Pinpoint the cell where the given text exists, returning its [x, y] midpoint coordinate. 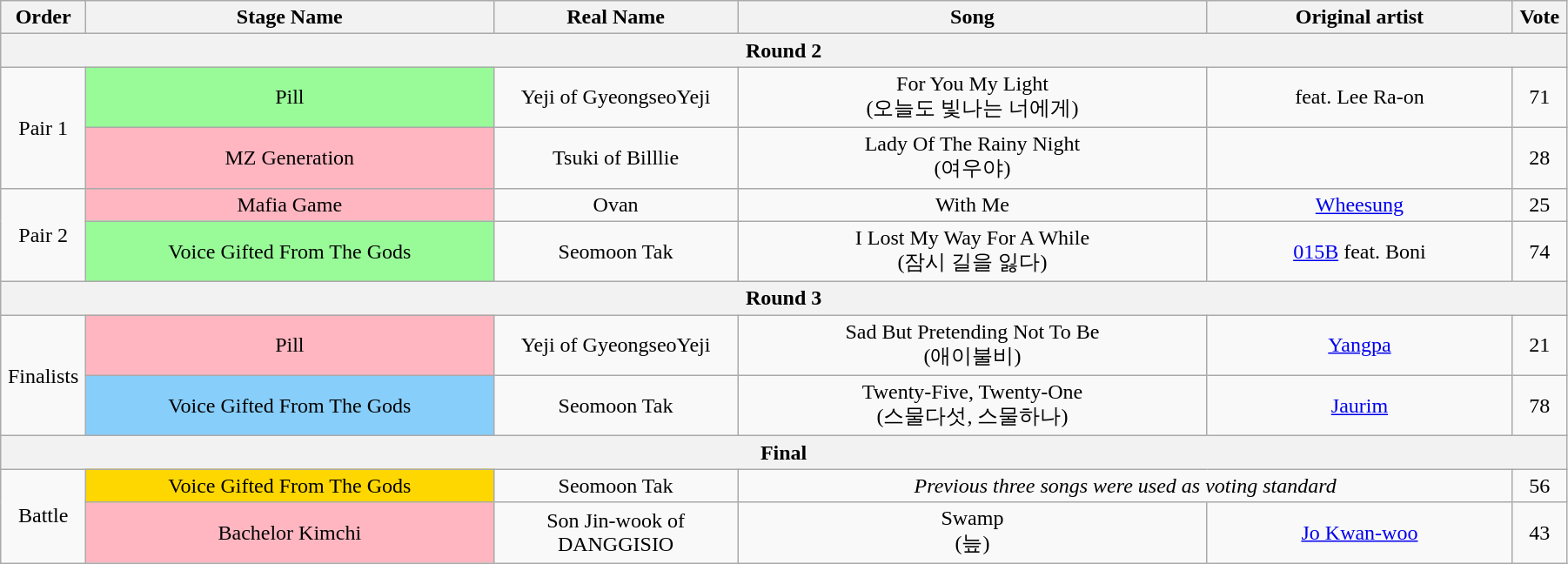
Order [44, 17]
Twenty-Five, Twenty-One(스물다섯, 스물하나) [973, 406]
MZ Generation [290, 158]
Lady Of The Rainy Night(여우야) [973, 158]
Sad But Pretending Not To Be(애이불비) [973, 346]
Vote [1539, 17]
Battle [44, 516]
Round 2 [784, 50]
78 [1539, 406]
25 [1539, 205]
Pair 2 [44, 235]
feat. Lee Ra-on [1359, 97]
71 [1539, 97]
Ovan [616, 205]
74 [1539, 252]
Mafia Game [290, 205]
21 [1539, 346]
Bachelor Kimchi [290, 533]
28 [1539, 158]
Swamp(늪) [973, 533]
015B feat. Boni [1359, 252]
Previous three songs were used as voting standard [1125, 486]
Original artist [1359, 17]
43 [1539, 533]
Finalists [44, 376]
Round 3 [784, 299]
Final [784, 453]
Jaurim [1359, 406]
For You My Light(오늘도 빛나는 너에게) [973, 97]
56 [1539, 486]
I Lost My Way For A While(잠시 길을 잃다) [973, 252]
Yangpa [1359, 346]
Tsuki of Billlie [616, 158]
Wheesung [1359, 205]
Pair 1 [44, 127]
Song [973, 17]
Stage Name [290, 17]
With Me [973, 205]
Son Jin-wook of DANGGISIO [616, 533]
Jo Kwan-woo [1359, 533]
Real Name [616, 17]
